Search for the cell housing the specified text and yield its (X, Y) center coordinate. 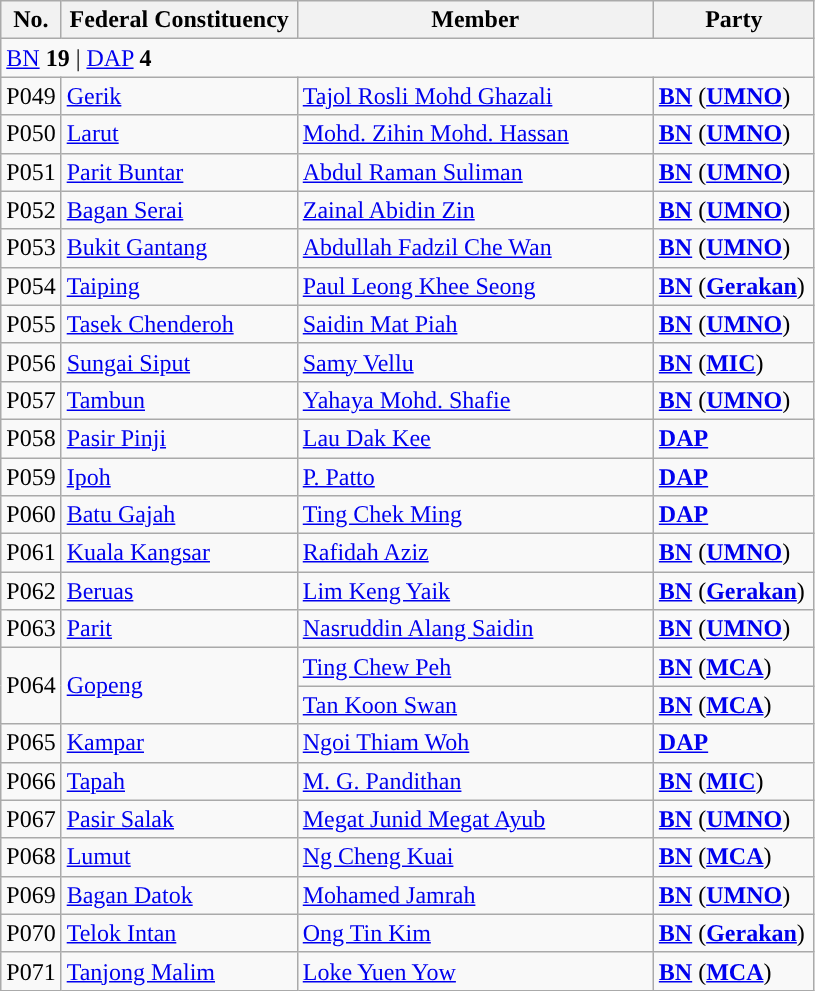
Tanjong Malim (179, 971)
Saidin Mat Piah (475, 324)
P058 (31, 438)
Kuala Kangsar (179, 553)
P059 (31, 477)
Pasir Pinji (179, 438)
BN 19 | DAP 4 (408, 58)
Ipoh (179, 477)
P065 (31, 743)
P049 (31, 96)
Samy Vellu (475, 362)
P062 (31, 591)
Tambun (179, 400)
Ting Chek Ming (475, 515)
P057 (31, 400)
Lim Keng Yaik (475, 591)
Telok Intan (179, 933)
Zainal Abidin Zin (475, 210)
Sungai Siput (179, 362)
P051 (31, 172)
P055 (31, 324)
P056 (31, 362)
P. Patto (475, 477)
Parit Buntar (179, 172)
P066 (31, 781)
Kampar (179, 743)
Bagan Serai (179, 210)
Pasir Salak (179, 819)
P050 (31, 134)
Tapah (179, 781)
Bukit Gantang (179, 248)
Tan Koon Swan (475, 705)
Ng Cheng Kuai (475, 857)
P060 (31, 515)
P069 (31, 895)
Loke Yuen Yow (475, 971)
Lau Dak Kee (475, 438)
Ngoi Thiam Woh (475, 743)
No. (31, 20)
Member (475, 20)
Abdul Raman Suliman (475, 172)
Paul Leong Khee Seong (475, 286)
P067 (31, 819)
Yahaya Mohd. Shafie (475, 400)
P071 (31, 971)
Abdullah Fadzil Che Wan (475, 248)
P052 (31, 210)
Tajol Rosli Mohd Ghazali (475, 96)
P054 (31, 286)
Gerik (179, 96)
Taiping (179, 286)
Lumut (179, 857)
Batu Gajah (179, 515)
Mohd. Zihin Mohd. Hassan (475, 134)
P053 (31, 248)
Tasek Chenderoh (179, 324)
P068 (31, 857)
M. G. Pandithan (475, 781)
Mohamed Jamrah (475, 895)
Megat Junid Megat Ayub (475, 819)
Rafidah Aziz (475, 553)
P064 (31, 686)
Parit (179, 629)
Beruas (179, 591)
Bagan Datok (179, 895)
Ong Tin Kim (475, 933)
Nasruddin Alang Saidin (475, 629)
Party (734, 20)
P061 (31, 553)
Ting Chew Peh (475, 667)
P070 (31, 933)
Gopeng (179, 686)
Larut (179, 134)
Federal Constituency (179, 20)
P063 (31, 629)
